From the cell containing the given text, extract its center point as (X, Y) coordinate. 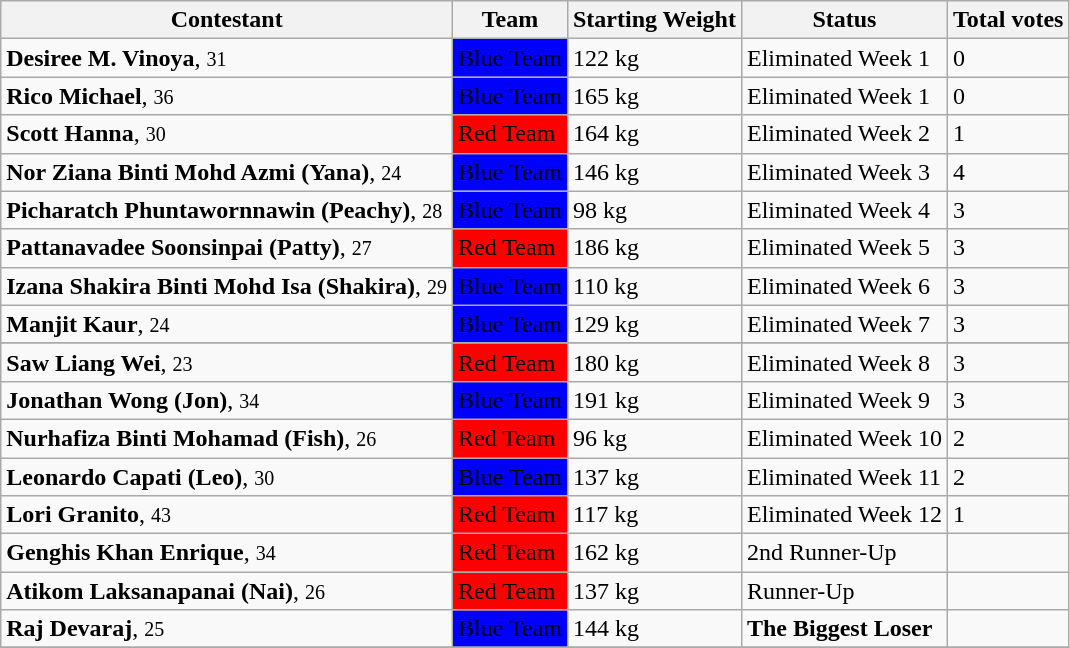
Pattanavadee Soonsinpai (Patty), 27 (227, 248)
180 kg (654, 362)
The Biggest Loser (844, 629)
Raj Devaraj, 25 (227, 629)
191 kg (654, 400)
Saw Liang Wei, 23 (227, 362)
Eliminated Week 11 (844, 477)
Eliminated Week 7 (844, 324)
Total votes (1008, 20)
Eliminated Week 8 (844, 362)
4 (1008, 172)
162 kg (654, 553)
Starting Weight (654, 20)
Contestant (227, 20)
Nor Ziana Binti Mohd Azmi (Yana), 24 (227, 172)
Status (844, 20)
Lori Granito, 43 (227, 515)
186 kg (654, 248)
Leonardo Capati (Leo), 30 (227, 477)
Runner-Up (844, 591)
Eliminated Week 10 (844, 438)
164 kg (654, 134)
110 kg (654, 286)
98 kg (654, 210)
Rico Michael, 36 (227, 96)
Team (510, 20)
Nurhafiza Binti Mohamad (Fish), 26 (227, 438)
Eliminated Week 4 (844, 210)
144 kg (654, 629)
Desiree M. Vinoya, 31 (227, 58)
Eliminated Week 9 (844, 400)
Jonathan Wong (Jon), 34 (227, 400)
117 kg (654, 515)
Eliminated Week 3 (844, 172)
Picharatch Phuntawornnawin (Peachy), 28 (227, 210)
165 kg (654, 96)
96 kg (654, 438)
Eliminated Week 12 (844, 515)
Eliminated Week 6 (844, 286)
146 kg (654, 172)
Manjit Kaur, 24 (227, 324)
Genghis Khan Enrique, 34 (227, 553)
Eliminated Week 2 (844, 134)
2nd Runner-Up (844, 553)
Eliminated Week 5 (844, 248)
122 kg (654, 58)
Izana Shakira Binti Mohd Isa (Shakira), 29 (227, 286)
Atikom Laksanapanai (Nai), 26 (227, 591)
129 kg (654, 324)
Scott Hanna, 30 (227, 134)
